Scan for the cell matching the given text and deliver its [X, Y] coordinate at center. 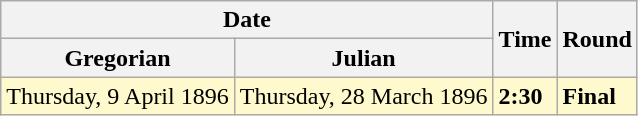
Julian [364, 58]
Date [247, 20]
Round [597, 39]
Final [597, 96]
Gregorian [118, 58]
Thursday, 28 March 1896 [364, 96]
2:30 [525, 96]
Time [525, 39]
Thursday, 9 April 1896 [118, 96]
